Detect which cell encompasses the target text, then output its (x, y) center coordinate. 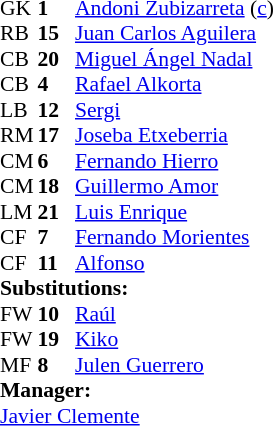
7 (57, 237)
8 (57, 365)
20 (57, 59)
11 (57, 263)
MF (19, 365)
10 (57, 314)
LB (19, 110)
RM (19, 135)
4 (57, 85)
12 (57, 110)
LM (19, 212)
6 (57, 161)
19 (57, 339)
18 (57, 187)
RB (19, 33)
17 (57, 135)
15 (57, 33)
21 (57, 212)
